For the text-containing cell, return its midpoint in [X, Y] coordinate format. 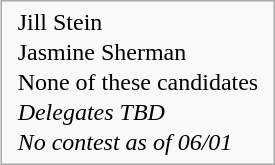
No contest as of 06/01 [138, 142]
None of these candidates [138, 82]
Delegates TBD [138, 112]
Jill Stein [138, 22]
Jasmine Sherman [138, 52]
